For the text-containing cell, return its midpoint in (X, Y) coordinate format. 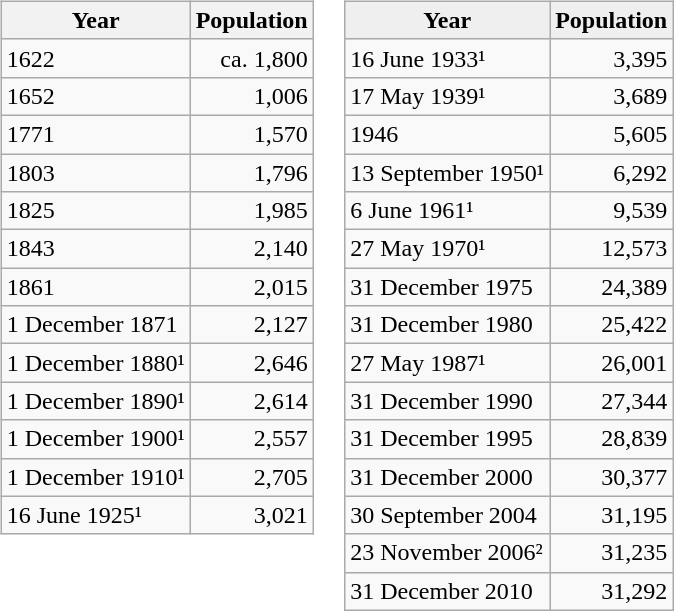
1 December 1890¹ (96, 401)
2,614 (252, 401)
2,557 (252, 439)
31 December 1995 (448, 439)
1,570 (252, 134)
2,140 (252, 249)
1 December 1910¹ (96, 477)
31 December 2010 (448, 591)
6,292 (612, 173)
1652 (96, 96)
1825 (96, 211)
1771 (96, 134)
31 December 1990 (448, 401)
ca. 1,800 (252, 58)
31,292 (612, 591)
31 December 1980 (448, 325)
1 December 1871 (96, 325)
24,389 (612, 287)
3,021 (252, 515)
2,127 (252, 325)
1 December 1880¹ (96, 363)
16 June 1925¹ (96, 515)
13 September 1950¹ (448, 173)
27 May 1987¹ (448, 363)
26,001 (612, 363)
31,235 (612, 553)
31 December 1975 (448, 287)
2,646 (252, 363)
1622 (96, 58)
12,573 (612, 249)
3,689 (612, 96)
6 June 1961¹ (448, 211)
1,006 (252, 96)
17 May 1939¹ (448, 96)
30,377 (612, 477)
1843 (96, 249)
27 May 1970¹ (448, 249)
16 June 1933¹ (448, 58)
1861 (96, 287)
1946 (448, 134)
27,344 (612, 401)
1803 (96, 173)
2,705 (252, 477)
25,422 (612, 325)
28,839 (612, 439)
31 December 2000 (448, 477)
23 November 2006² (448, 553)
30 September 2004 (448, 515)
31,195 (612, 515)
2,015 (252, 287)
3,395 (612, 58)
1 December 1900¹ (96, 439)
1,985 (252, 211)
1,796 (252, 173)
5,605 (612, 134)
9,539 (612, 211)
